Find where the given text appears and provide that cell's center as (x, y) coordinate. 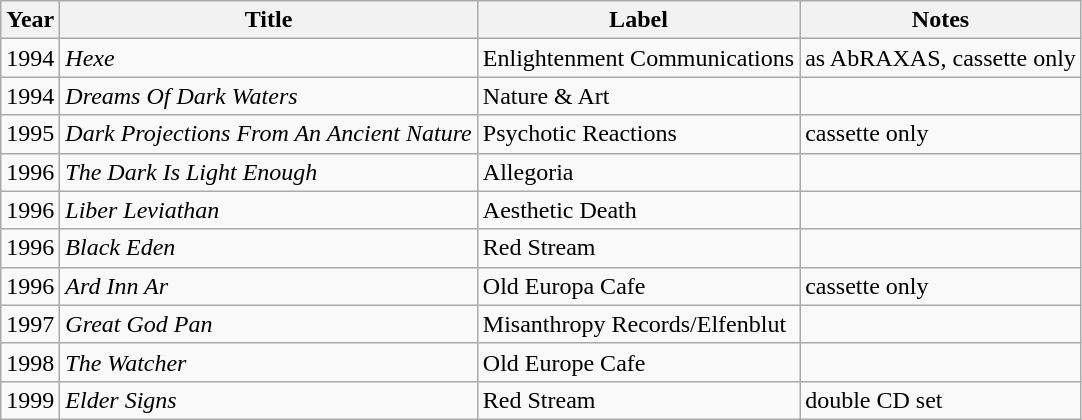
The Watcher (268, 362)
Title (268, 20)
Black Eden (268, 248)
Elder Signs (268, 400)
Ard Inn Ar (268, 286)
The Dark Is Light Enough (268, 172)
Year (30, 20)
Old Europa Cafe (638, 286)
Hexe (268, 58)
Dreams Of Dark Waters (268, 96)
Liber Leviathan (268, 210)
Aesthetic Death (638, 210)
Label (638, 20)
double CD set (941, 400)
Dark Projections From An Ancient Nature (268, 134)
Enlightenment Communications (638, 58)
Great God Pan (268, 324)
as AbRAXAS, cassette only (941, 58)
1999 (30, 400)
Misanthropy Records/Elfenblut (638, 324)
Psychotic Reactions (638, 134)
1998 (30, 362)
Allegoria (638, 172)
1995 (30, 134)
Nature & Art (638, 96)
1997 (30, 324)
Old Europe Cafe (638, 362)
Notes (941, 20)
